Capture the cell that displays the provided text and extract its [x, y] central coordinate. 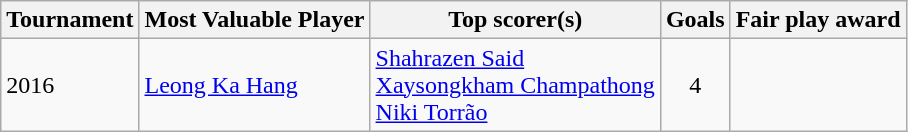
Top scorer(s) [515, 20]
Fair play award [818, 20]
Leong Ka Hang [254, 85]
Goals [695, 20]
2016 [70, 85]
4 [695, 85]
Tournament [70, 20]
Shahrazen Said Xaysongkham Champathong Niki Torrão [515, 85]
Most Valuable Player [254, 20]
